Provide the (x, y) coordinate of the cell's center where the given text is located.  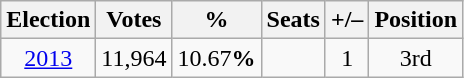
3rd (416, 58)
10.67% (216, 58)
+/– (346, 20)
% (216, 20)
Election (48, 20)
Votes (134, 20)
2013 (48, 58)
Position (416, 20)
Seats (293, 20)
1 (346, 58)
11,964 (134, 58)
